Determine the [x, y] coordinate at the center of the cell enclosing the given text.  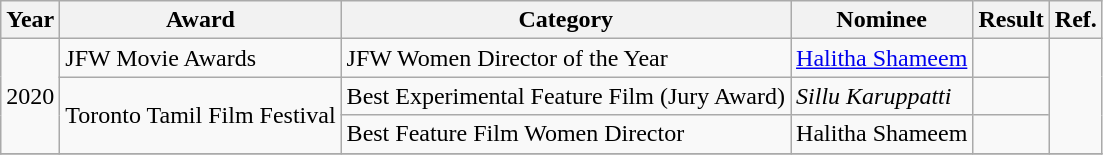
Result [1011, 20]
JFW Women Director of the Year [566, 58]
Best Experimental Feature Film (Jury Award) [566, 96]
2020 [30, 96]
Year [30, 20]
Award [200, 20]
Nominee [882, 20]
Ref. [1076, 20]
JFW Movie Awards [200, 58]
Best Feature Film Women Director [566, 134]
Sillu Karuppatti [882, 96]
Category [566, 20]
Toronto Tamil Film Festival [200, 115]
